Return [x, y] of the center of cell containing provided text 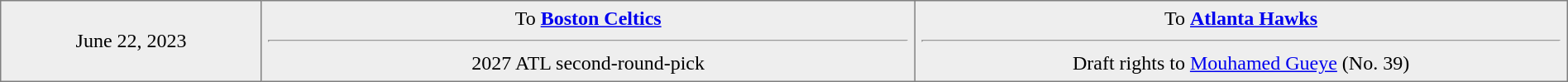
To Atlanta HawksDraft rights to Mouhamed Gueye (No. 39) [1241, 41]
To Boston Celtics2027 ATL second-round-pick [587, 41]
June 22, 2023 [131, 41]
